Return [X, Y] of the center of cell containing provided text 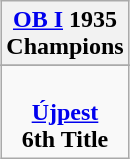
Újpest6th Title [65, 112]
OB I 1935Champions [65, 34]
